For the text-containing cell, return its midpoint in (X, Y) coordinate format. 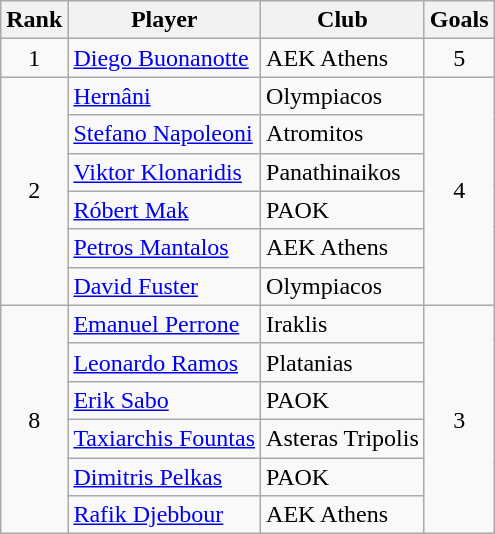
Stefano Napoleoni (164, 134)
Club (343, 20)
David Fuster (164, 286)
Dimitris Pelkas (164, 477)
Emanuel Perrone (164, 324)
Panathinaikos (343, 172)
5 (459, 58)
Róbert Mak (164, 210)
Diego Buonanotte (164, 58)
Hernâni (164, 96)
4 (459, 191)
Atromitos (343, 134)
Goals (459, 20)
Leonardo Ramos (164, 362)
Player (164, 20)
Iraklis (343, 324)
Viktor Klonaridis (164, 172)
Rank (34, 20)
Asteras Tripolis (343, 438)
1 (34, 58)
3 (459, 419)
Erik Sabo (164, 400)
Platanias (343, 362)
Petros Mantalos (164, 248)
8 (34, 419)
2 (34, 191)
Taxiarchis Fountas (164, 438)
Rafik Djebbour (164, 515)
